Determine the (X, Y) coordinate at the center of the cell enclosing the given text.  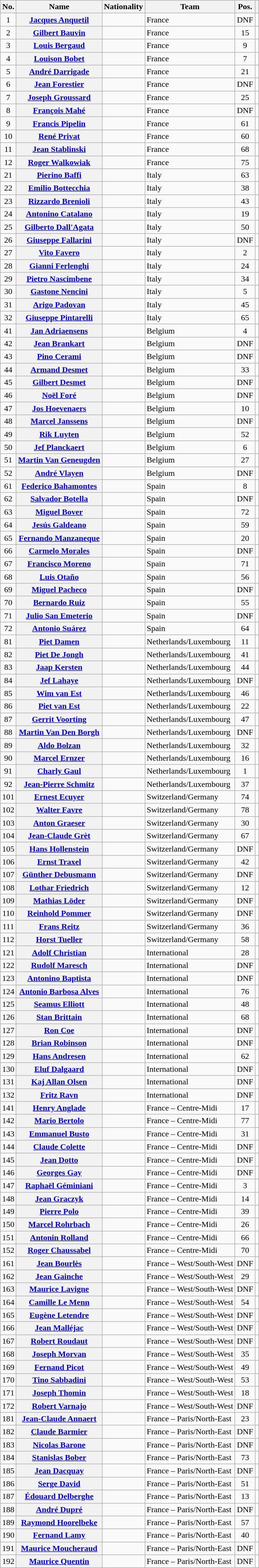
Serge David (59, 1484)
Jean Dacquay (59, 1471)
128 (8, 1043)
59 (245, 525)
Jean-Claude Annaert (59, 1419)
165 (8, 1315)
36 (245, 926)
Luis Otaño (59, 577)
69 (8, 590)
Fritz Ravn (59, 1095)
102 (8, 810)
Jef Lahaye (59, 680)
Kaj Allan Olsen (59, 1082)
Bernardo Ruiz (59, 603)
146 (8, 1173)
Pino Cerami (59, 356)
Jean Forestier (59, 84)
Stanislas Bober (59, 1458)
Georges Gay (59, 1173)
Pierre Polo (59, 1212)
167 (8, 1341)
73 (245, 1458)
Günther Debusmann (59, 875)
Federico Bahamontes (59, 486)
Vito Favero (59, 253)
40 (245, 1535)
181 (8, 1419)
Nicolas Barone (59, 1445)
Jean Graczyk (59, 1198)
141 (8, 1108)
René Privat (59, 136)
192 (8, 1561)
Nationality (123, 7)
Wim van Est (59, 693)
Louison Bobet (59, 59)
Reinhold Pommer (59, 914)
189 (8, 1522)
Robert Roudaut (59, 1341)
Jos Hoevenaers (59, 408)
103 (8, 823)
Jean Brankart (59, 343)
104 (8, 836)
Lothar Friedrich (59, 888)
Claude Barmier (59, 1432)
130 (8, 1069)
Anton Graeser (59, 823)
Claude Colette (59, 1147)
Walter Favre (59, 810)
57 (245, 1522)
Miguel Bover (59, 512)
81 (8, 642)
107 (8, 875)
129 (8, 1056)
190 (8, 1535)
184 (8, 1458)
Adolf Christian (59, 952)
187 (8, 1497)
Gianni Ferlenghi (59, 266)
Jan Adriaensens (59, 330)
112 (8, 939)
144 (8, 1147)
185 (8, 1471)
191 (8, 1548)
105 (8, 849)
Fernando Manzaneque (59, 538)
Pos. (245, 7)
Ernest Ecuyer (59, 797)
170 (8, 1380)
Camille Le Menn (59, 1302)
André Dupré (59, 1509)
188 (8, 1509)
75 (245, 162)
Hans Andresen (59, 1056)
Joseph Thomin (59, 1393)
161 (8, 1263)
126 (8, 1017)
Roger Chaussabel (59, 1250)
39 (245, 1212)
13 (245, 1497)
Jean Bourlès (59, 1263)
Julio San Emeterio (59, 616)
Joseph Groussard (59, 97)
Emilio Bottecchia (59, 188)
Antonino Catalano (59, 214)
147 (8, 1185)
Horst Tueller (59, 939)
124 (8, 991)
Ernst Traxel (59, 862)
125 (8, 1004)
Ron Coe (59, 1030)
Jean Gainche (59, 1276)
François Mahé (59, 110)
17 (245, 1108)
122 (8, 965)
56 (245, 577)
Team (190, 7)
186 (8, 1484)
Emmanuel Busto (59, 1134)
Jaap Kersten (59, 667)
38 (245, 188)
Jean Stablinski (59, 149)
127 (8, 1030)
Jean Malléjac (59, 1328)
163 (8, 1289)
Fernand Lamy (59, 1535)
Gilbert Bauvin (59, 33)
Maurice Moucheraud (59, 1548)
108 (8, 888)
172 (8, 1406)
Armand Desmet (59, 369)
Fernand Picot (59, 1367)
60 (245, 136)
Rudolf Maresch (59, 965)
Francis Pipelin (59, 123)
83 (8, 667)
Martin Van Geneugden (59, 460)
168 (8, 1354)
Francisco Moreno (59, 564)
Marcel Janssens (59, 421)
123 (8, 978)
Raphaël Géminiani (59, 1185)
Jef Planckaert (59, 447)
Name (59, 7)
Piet Damen (59, 642)
André Vlayen (59, 473)
111 (8, 926)
121 (8, 952)
54 (245, 1302)
19 (245, 214)
143 (8, 1134)
35 (245, 1354)
Jean-Claude Grèt (59, 836)
Joseph Morvan (59, 1354)
Henry Anglade (59, 1108)
Seamus Elliott (59, 1004)
Eugène Letendre (59, 1315)
Tino Sabbadini (59, 1380)
164 (8, 1302)
Antonio Suárez (59, 629)
Jesús Galdeano (59, 525)
André Darrigade (59, 71)
20 (245, 538)
131 (8, 1082)
87 (8, 719)
Jean-Pierre Schmitz (59, 784)
150 (8, 1225)
37 (245, 784)
166 (8, 1328)
183 (8, 1445)
53 (245, 1380)
101 (8, 797)
142 (8, 1121)
Frans Reitz (59, 926)
Louis Bergaud (59, 46)
Arigo Padovan (59, 305)
76 (245, 991)
14 (245, 1198)
106 (8, 862)
Rik Luyten (59, 434)
82 (8, 654)
Piet van Est (59, 706)
15 (245, 33)
171 (8, 1393)
Charly Gaul (59, 771)
Martin Van Den Borgh (59, 732)
Miguel Pacheco (59, 590)
33 (245, 369)
Gerrit Voorting (59, 719)
18 (245, 1393)
Gilbert Desmet (59, 383)
182 (8, 1432)
Pietro Nascimbene (59, 279)
132 (8, 1095)
91 (8, 771)
Robert Varnajo (59, 1406)
86 (8, 706)
Hans Hollenstein (59, 849)
Raymond Hoorelbeke (59, 1522)
Mathias Löder (59, 901)
Giuseppe Fallarini (59, 240)
Pierino Baffi (59, 175)
77 (245, 1121)
74 (245, 797)
89 (8, 745)
Rizzardo Brenioli (59, 201)
Brian Robinson (59, 1043)
Antonin Rolland (59, 1238)
Salvador Botella (59, 499)
Jacques Anquetil (59, 20)
148 (8, 1198)
58 (245, 939)
145 (8, 1160)
Antonino Baptista (59, 978)
Gastone Nencini (59, 292)
149 (8, 1212)
Marcel Rohrbach (59, 1225)
Noël Foré (59, 395)
Eluf Dalgaard (59, 1069)
Roger Walkowiak (59, 162)
Jean Dotto (59, 1160)
84 (8, 680)
Édouard Delberghe (59, 1497)
151 (8, 1238)
Maurice Lavigne (59, 1289)
Marcel Ernzer (59, 758)
Gilberto Dall'Agata (59, 227)
Giuseppe Pintarelli (59, 318)
152 (8, 1250)
Stan Brittain (59, 1017)
Aldo Bolzan (59, 745)
No. (8, 7)
92 (8, 784)
Carmelo Morales (59, 551)
109 (8, 901)
169 (8, 1367)
110 (8, 914)
85 (8, 693)
Mario Bertolo (59, 1121)
88 (8, 732)
90 (8, 758)
Piet De Jongh (59, 654)
78 (245, 810)
Maurice Quentin (59, 1561)
55 (245, 603)
16 (245, 758)
34 (245, 279)
Antonio Barbosa Alves (59, 991)
162 (8, 1276)
